Pinpoint the cell where the given text exists, returning its [X, Y] midpoint coordinate. 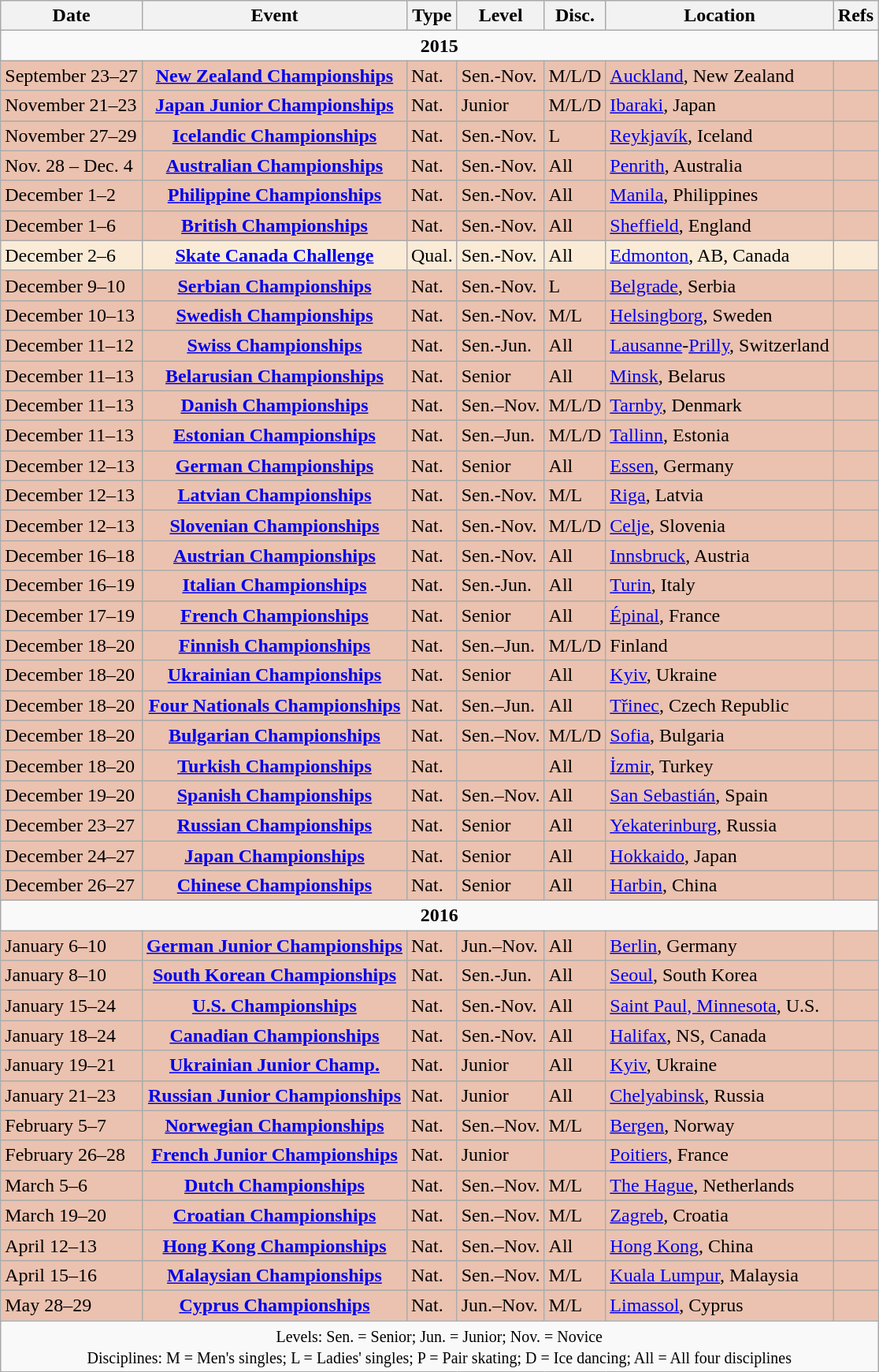
Kuala Lumpur, Malaysia [720, 1275]
Estonian Championships [274, 436]
Edmonton, AB, Canada [720, 255]
Manila, Philippines [720, 195]
Penrith, Australia [720, 165]
Swiss Championships [274, 345]
Philippine Championships [274, 195]
Type [432, 16]
French Junior Championships [274, 1155]
December 26–27 [72, 886]
Russian Championships [274, 825]
New Zealand Championships [274, 76]
Danish Championships [274, 406]
January 8–10 [72, 976]
Spanish Championships [274, 795]
British Championships [274, 225]
The Hague, Netherlands [720, 1185]
İzmir, Turkey [720, 765]
December 17–19 [72, 615]
Ibaraki, Japan [720, 106]
March 19–20 [72, 1215]
Finnish Championships [274, 645]
Tarnby, Denmark [720, 406]
Refs [855, 16]
Disc. [575, 16]
Belgrade, Serbia [720, 285]
December 9–10 [72, 285]
February 26–28 [72, 1155]
Ukrainian Championships [274, 675]
December 2–6 [72, 255]
November 21–23 [72, 106]
Latvian Championships [274, 496]
Auckland, New Zealand [720, 76]
Hokkaido, Japan [720, 855]
U.S. Championships [274, 1006]
Swedish Championships [274, 315]
March 5–6 [72, 1185]
Canadian Championships [274, 1036]
Skate Canada Challenge [274, 255]
December 1–6 [72, 225]
Harbin, China [720, 886]
Malaysian Championships [274, 1275]
Chinese Championships [274, 886]
Hong Kong, China [720, 1245]
Japan Championships [274, 855]
Ukrainian Junior Champ. [274, 1065]
Icelandic Championships [274, 136]
December 10–13 [72, 315]
Russian Junior Championships [274, 1095]
2016 [439, 916]
Celje, Slovenia [720, 526]
Finland [720, 645]
Austrian Championships [274, 556]
Belarusian Championships [274, 376]
Épinal, France [720, 615]
April 15–16 [72, 1275]
January 21–23 [72, 1095]
Qual. [432, 255]
Date [72, 16]
Helsingborg, Sweden [720, 315]
Yekaterinburg, Russia [720, 825]
Sofia, Bulgaria [720, 735]
January 6–10 [72, 946]
Lausanne-Prilly, Switzerland [720, 345]
Seoul, South Korea [720, 976]
Australian Championships [274, 165]
Serbian Championships [274, 285]
Nov. 28 – Dec. 4 [72, 165]
German Championships [274, 466]
Turkish Championships [274, 765]
December 19–20 [72, 795]
Saint Paul, Minnesota, U.S. [720, 1006]
Zagreb, Croatia [720, 1215]
April 12–13 [72, 1245]
South Korean Championships [274, 976]
January 19–21 [72, 1065]
German Junior Championships [274, 946]
December 16–19 [72, 586]
December 1–2 [72, 195]
French Championships [274, 615]
May 28–29 [72, 1305]
Bergen, Norway [720, 1125]
Event [274, 16]
December 23–27 [72, 825]
Hong Kong Championships [274, 1245]
February 5–7 [72, 1125]
Minsk, Belarus [720, 376]
January 15–24 [72, 1006]
Norwegian Championships [274, 1125]
Innsbruck, Austria [720, 556]
Essen, Germany [720, 466]
January 18–24 [72, 1036]
Halifax, NS, Canada [720, 1036]
Poitiers, France [720, 1155]
Japan Junior Championships [274, 106]
Bulgarian Championships [274, 735]
Slovenian Championships [274, 526]
Třinec, Czech Republic [720, 705]
San Sebastián, Spain [720, 795]
Turin, Italy [720, 586]
Croatian Championships [274, 1215]
Sheffield, England [720, 225]
Four Nationals Championships [274, 705]
Riga, Latvia [720, 496]
Chelyabinsk, Russia [720, 1095]
December 11–12 [72, 345]
Berlin, Germany [720, 946]
Cyprus Championships [274, 1305]
Tallinn, Estonia [720, 436]
Location [720, 16]
Reykjavík, Iceland [720, 136]
December 16–18 [72, 556]
September 23–27 [72, 76]
December 24–27 [72, 855]
2015 [439, 46]
November 27–29 [72, 136]
Dutch Championships [274, 1185]
Limassol, Cyprus [720, 1305]
Level [501, 16]
Italian Championships [274, 586]
